Return the [X, Y] coordinate for the center point of the cell that contains the specified text.  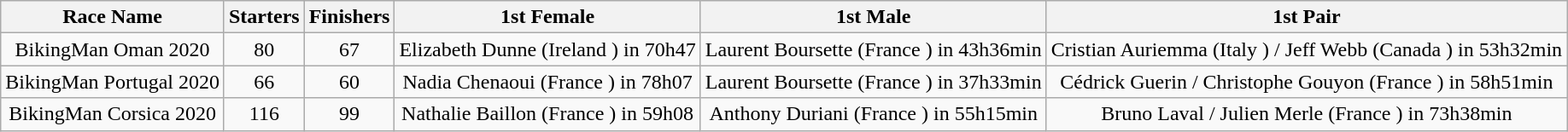
Nadia Chenaoui (France ) in 78h07 [547, 82]
1st Pair [1307, 17]
BikingMan Portugal 2020 [113, 82]
66 [264, 82]
99 [349, 114]
BikingMan Oman 2020 [113, 49]
Laurent Boursette (France ) in 37h33min [873, 82]
116 [264, 114]
1st Female [547, 17]
Elizabeth Dunne (Ireland ) in 70h47 [547, 49]
Cristian Auriemma (Italy ) / Jeff Webb (Canada ) in 53h32min [1307, 49]
1st Male [873, 17]
Finishers [349, 17]
BikingMan Corsica 2020 [113, 114]
67 [349, 49]
80 [264, 49]
Race Name [113, 17]
Laurent Boursette (France ) in 43h36min [873, 49]
Anthony Duriani (France ) in 55h15min [873, 114]
Cédrick Guerin / Christophe Gouyon (France ) in 58h51min [1307, 82]
Bruno Laval / Julien Merle (France ) in 73h38min [1307, 114]
60 [349, 82]
Starters [264, 17]
Nathalie Baillon (France ) in 59h08 [547, 114]
